Pinpoint the cell where the given text exists, returning its [X, Y] midpoint coordinate. 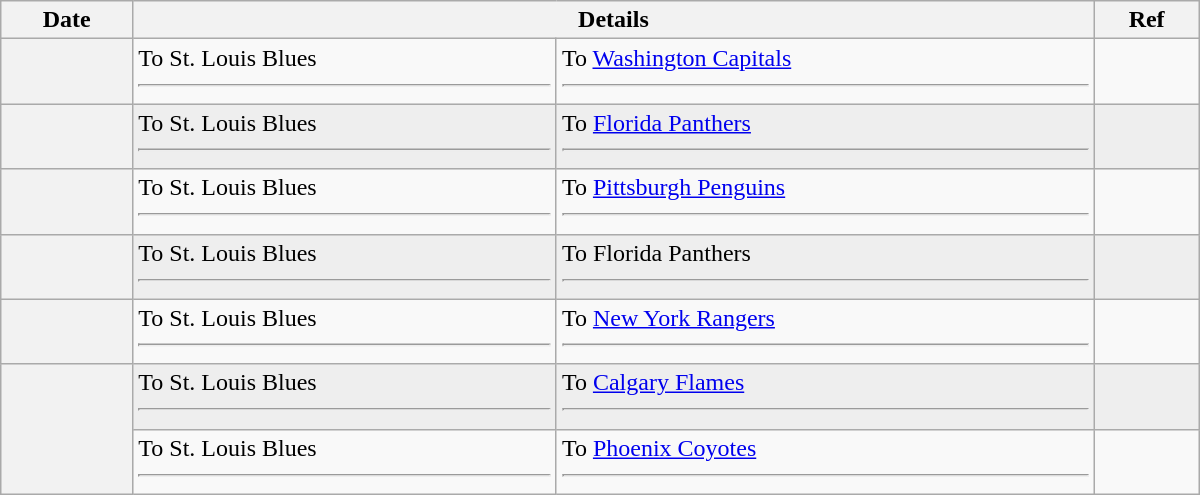
To Washington Capitals [825, 72]
Date [67, 20]
Ref [1146, 20]
To Pittsburgh Penguins [825, 202]
To Calgary Flames [825, 396]
To Phoenix Coyotes [825, 462]
To New York Rangers [825, 332]
Details [614, 20]
